For the text-containing cell, return its midpoint in [X, Y] coordinate format. 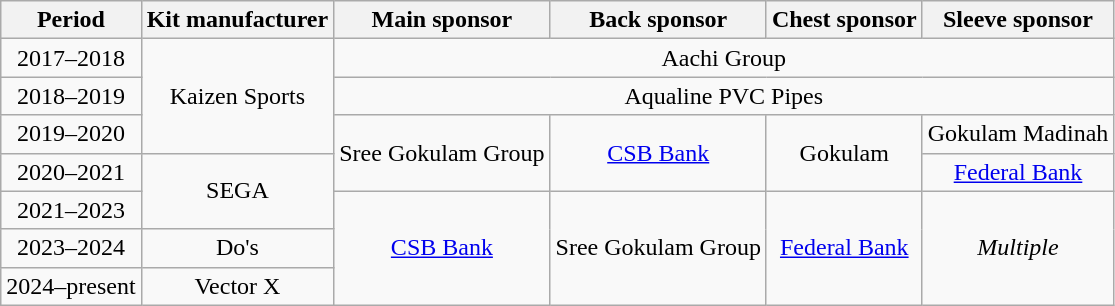
2018–2019 [71, 96]
Multiple [1018, 248]
2023–2024 [71, 248]
Back sponsor [658, 20]
2024–present [71, 286]
Main sponsor [442, 20]
2017–2018 [71, 58]
2019–2020 [71, 134]
Sleeve sponsor [1018, 20]
2020–2021 [71, 172]
Kaizen Sports [238, 96]
SEGA [238, 191]
2021–2023 [71, 210]
Kit manufacturer [238, 20]
Gokulam [844, 153]
Vector X [238, 286]
Chest sponsor [844, 20]
Aachi Group [724, 58]
Do's [238, 248]
Gokulam Madinah [1018, 134]
Aqualine PVC Pipes [724, 96]
Period [71, 20]
